Scan for the cell matching the given text and deliver its (X, Y) coordinate at center. 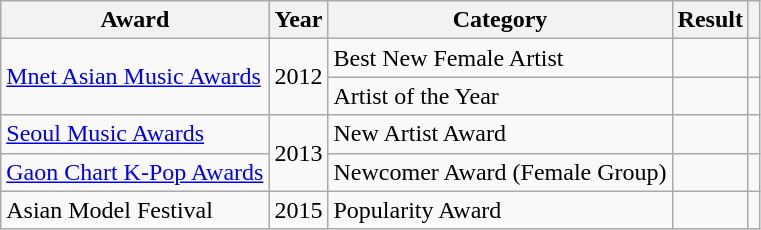
2012 (298, 77)
Category (500, 20)
Artist of the Year (500, 96)
Result (710, 20)
Best New Female Artist (500, 58)
2015 (298, 210)
Award (135, 20)
2013 (298, 153)
Popularity Award (500, 210)
New Artist Award (500, 134)
Mnet Asian Music Awards (135, 77)
Gaon Chart K-Pop Awards (135, 172)
Asian Model Festival (135, 210)
Year (298, 20)
Newcomer Award (Female Group) (500, 172)
Seoul Music Awards (135, 134)
